Output the (x, y) coordinate of the center of the cell containing the given text.  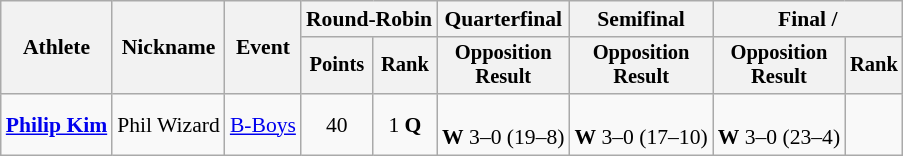
Philip Kim (56, 124)
40 (337, 124)
Points (337, 66)
1 Q (405, 124)
Phil Wizard (168, 124)
W 3–0 (23–4) (779, 124)
Final / (808, 19)
B-Boys (263, 124)
Nickname (168, 48)
W 3–0 (17–10) (640, 124)
W 3–0 (19–8) (503, 124)
Athlete (56, 48)
Event (263, 48)
Quarterfinal (503, 19)
Round-Robin (369, 19)
Semifinal (640, 19)
